Search for the cell housing the specified text and yield its (X, Y) center coordinate. 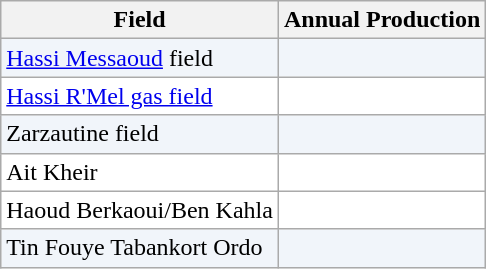
Hassi Messaoud field (140, 58)
Haoud Berkaoui/Ben Kahla (140, 210)
Tin Fouye Tabankort Ordo (140, 248)
Hassi R'Mel gas field (140, 96)
Zarzautine field (140, 134)
Annual Production (382, 20)
Ait Kheir (140, 172)
Field (140, 20)
